Extract the [X, Y] coordinate from the center of the cell holding the provided text.  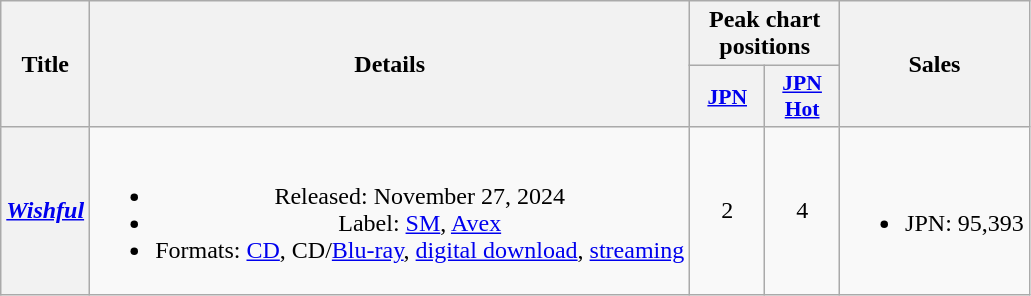
JPNHot [802, 96]
JPN: 95,393 [935, 210]
JPN [728, 96]
Details [390, 64]
Wishful [46, 210]
Peak chart positions [765, 34]
2 [728, 210]
Sales [935, 64]
Released: November 27, 2024Label: SM, AvexFormats: CD, CD/Blu-ray, digital download, streaming [390, 210]
4 [802, 210]
Title [46, 64]
